Scan for the cell matching the given text and deliver its (x, y) coordinate at center. 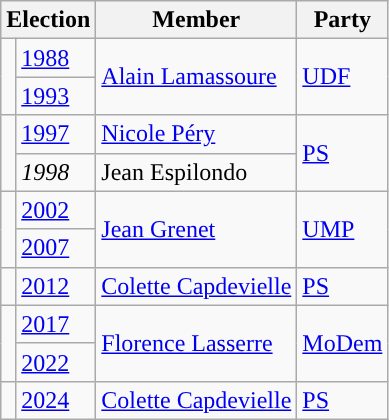
1997 (56, 134)
Party (342, 20)
2007 (56, 248)
Jean Espilondo (196, 172)
Nicole Péry (196, 134)
Election (48, 20)
2024 (56, 400)
Florence Lasserre (196, 343)
Jean Grenet (196, 229)
1993 (56, 96)
Alain Lamassoure (196, 77)
UDF (342, 77)
2022 (56, 362)
2012 (56, 286)
2002 (56, 210)
1988 (56, 58)
Member (196, 20)
1998 (56, 172)
MoDem (342, 343)
UMP (342, 229)
2017 (56, 324)
